Locate the cell with the specified text and output its (X, Y) center coordinate. 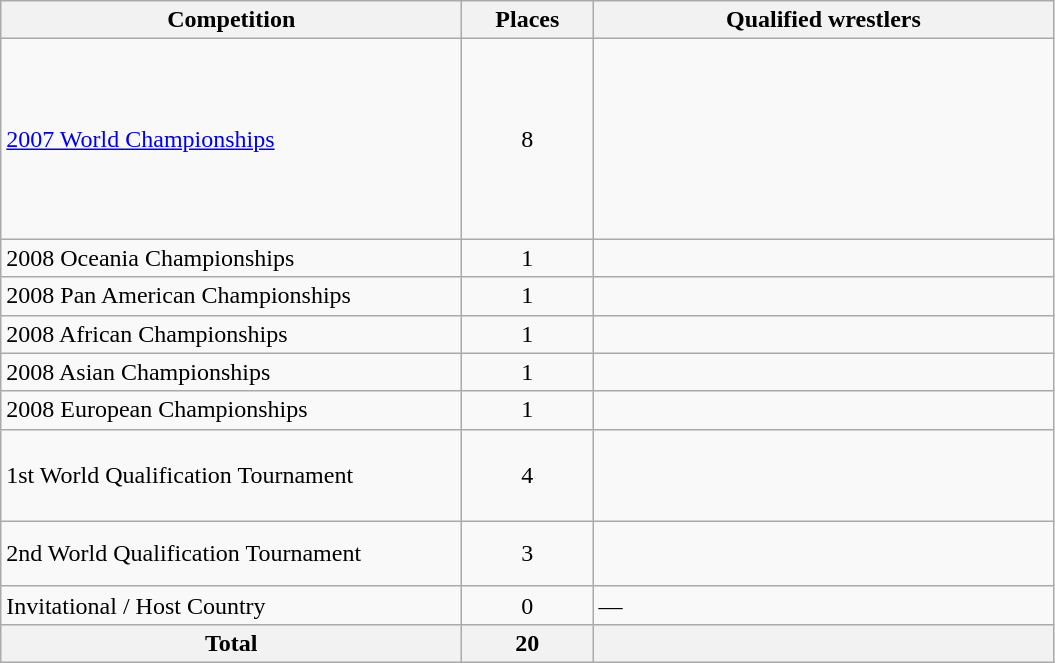
3 (528, 554)
Invitational / Host Country (232, 605)
Places (528, 20)
20 (528, 643)
2008 Asian Championships (232, 372)
2007 World Championships (232, 139)
2008 Oceania Championships (232, 258)
2nd World Qualification Tournament (232, 554)
2008 European Championships (232, 410)
Total (232, 643)
8 (528, 139)
Qualified wrestlers (824, 20)
4 (528, 475)
1st World Qualification Tournament (232, 475)
— (824, 605)
2008 African Championships (232, 334)
Competition (232, 20)
2008 Pan American Championships (232, 296)
0 (528, 605)
